From the cell containing the given text, extract its center point as (X, Y) coordinate. 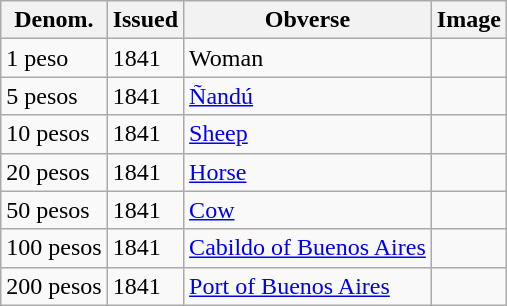
Sheep (308, 134)
20 pesos (54, 172)
Cabildo of Buenos Aires (308, 248)
10 pesos (54, 134)
200 pesos (54, 286)
Horse (308, 172)
5 pesos (54, 96)
1 peso (54, 58)
Cow (308, 210)
Image (468, 20)
Issued (145, 20)
Obverse (308, 20)
Ñandú (308, 96)
100 pesos (54, 248)
Woman (308, 58)
Port of Buenos Aires (308, 286)
Denom. (54, 20)
50 pesos (54, 210)
